Output the [x, y] coordinate of the center of the cell containing the given text.  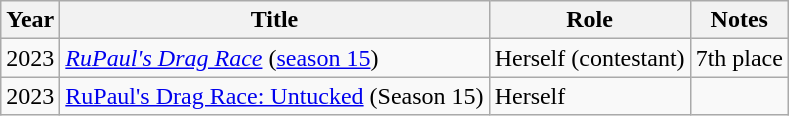
Title [274, 20]
7th place [739, 58]
RuPaul's Drag Race (season 15) [274, 58]
RuPaul's Drag Race: Untucked (Season 15) [274, 96]
Notes [739, 20]
Role [590, 20]
Herself (contestant) [590, 58]
Year [30, 20]
Herself [590, 96]
